Pinpoint the cell where the given text exists, returning its [x, y] midpoint coordinate. 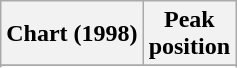
Chart (1998) [72, 34]
Peak position [189, 34]
